Extract the [x, y] coordinate from the center of the cell holding the provided text.  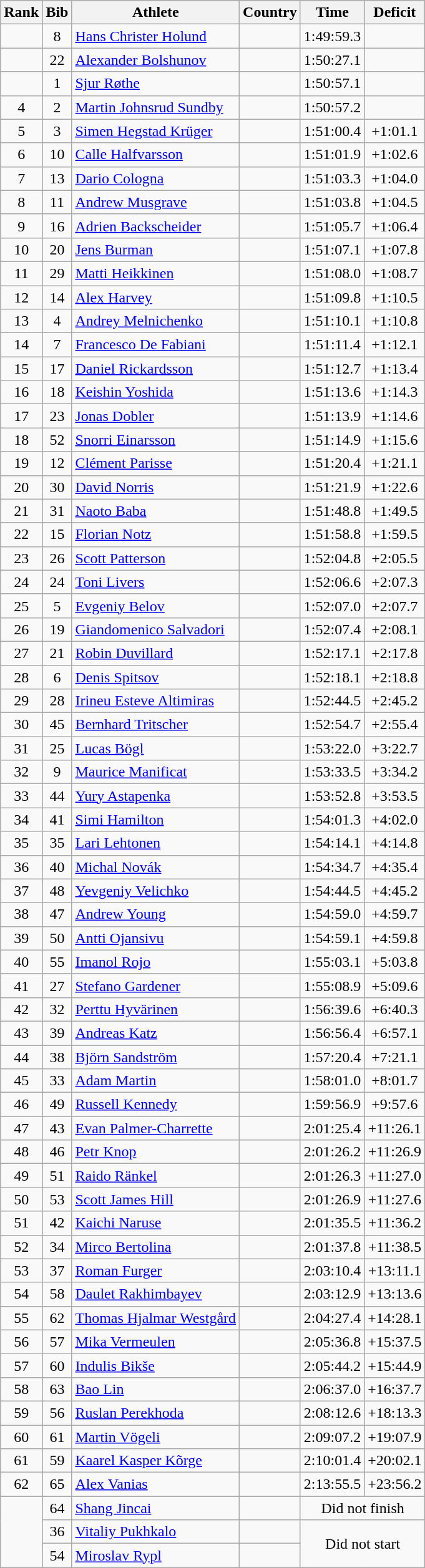
+11:27.6 [394, 1199]
+8:01.7 [394, 1081]
1:52:06.6 [332, 582]
Shang Jincai [156, 1508]
65 [57, 1484]
3 [57, 131]
+1:15.6 [394, 440]
+1:08.7 [394, 273]
1:53:22.0 [332, 748]
+2:07.3 [394, 582]
+5:03.8 [394, 962]
+4:02.0 [394, 820]
Toni Livers [156, 582]
Simen Hegstad Krüger [156, 131]
Lari Lehtonen [156, 843]
1:51:12.7 [332, 369]
+4:59.7 [394, 914]
+1:13.4 [394, 369]
2:01:37.8 [332, 1247]
Bib [57, 12]
1:54:14.1 [332, 843]
Mirco Bertolina [156, 1247]
+14:28.1 [394, 1318]
Vitaliy Pukhkalo [156, 1532]
Matti Heikkinen [156, 273]
+23:56.2 [394, 1484]
1:56:39.6 [332, 1009]
Clément Parisse [156, 463]
1:50:27.1 [332, 60]
1:51:58.8 [332, 535]
+11:27.0 [394, 1176]
Jonas Dobler [156, 416]
1:51:13.9 [332, 416]
1:53:52.8 [332, 796]
+1:49.5 [394, 511]
+1:22.6 [394, 487]
Kaarel Kasper Kõrge [156, 1461]
+1:14.3 [394, 392]
+1:07.8 [394, 249]
Michal Novák [156, 867]
1:52:07.0 [332, 606]
1:52:17.1 [332, 653]
Did not finish [363, 1508]
1:57:20.4 [332, 1057]
Daniel Rickardsson [156, 369]
Hans Christer Holund [156, 36]
Evgeniy Belov [156, 606]
+5:09.6 [394, 985]
Calle Halfvarsson [156, 155]
Sjur Røthe [156, 84]
+6:40.3 [394, 1009]
1:54:59.0 [332, 914]
+15:44.9 [394, 1365]
1:54:01.3 [332, 820]
Perttu Hyvärinen [156, 1009]
1:51:05.7 [332, 226]
Robin Duvillard [156, 653]
1:55:03.1 [332, 962]
+1:01.1 [394, 131]
+6:57.1 [394, 1033]
1:51:10.1 [332, 321]
+2:18.8 [394, 677]
2:01:25.4 [332, 1128]
Raido Ränkel [156, 1176]
2:01:26.2 [332, 1152]
+13:13.6 [394, 1294]
Ruslan Perekhoda [156, 1413]
+11:26.9 [394, 1152]
1:50:57.1 [332, 84]
+11:36.2 [394, 1223]
+2:07.7 [394, 606]
+1:59.5 [394, 535]
+18:13.3 [394, 1413]
1:51:03.8 [332, 202]
+1:04.0 [394, 178]
Stefano Gardener [156, 985]
Russell Kennedy [156, 1105]
1:58:01.0 [332, 1081]
1:52:18.1 [332, 677]
+15:37.5 [394, 1342]
2:04:27.4 [332, 1318]
Yevgeniy Velichko [156, 891]
2:13:55.5 [332, 1484]
1:55:08.9 [332, 985]
Francesco De Fabiani [156, 345]
+2:55.4 [394, 725]
Evan Palmer-Charrette [156, 1128]
Petr Knop [156, 1152]
1:52:04.8 [332, 558]
Kaichi Naruse [156, 1223]
Thomas Hjalmar Westgård [156, 1318]
+4:45.2 [394, 891]
Scott James Hill [156, 1199]
+4:59.8 [394, 938]
Naoto Baba [156, 511]
2:05:36.8 [332, 1342]
+1:06.4 [394, 226]
1:59:56.9 [332, 1105]
+11:26.1 [394, 1128]
1:52:44.5 [332, 701]
1:50:57.2 [332, 107]
+9:57.6 [394, 1105]
2 [57, 107]
2:03:10.4 [332, 1270]
1:51:11.4 [332, 345]
Deficit [394, 12]
Alex Vanias [156, 1484]
1:51:00.4 [332, 131]
Martin Vögeli [156, 1436]
2:06:37.0 [332, 1389]
+1:12.1 [394, 345]
Rank [21, 12]
1:56:56.4 [332, 1033]
1:51:08.0 [332, 273]
Mika Vermeulen [156, 1342]
Did not start [363, 1544]
1:54:59.1 [332, 938]
Giandomenico Salvadori [156, 629]
Miroslav Rypl [156, 1556]
+2:08.1 [394, 629]
+11:38.5 [394, 1247]
Roman Furger [156, 1270]
1:51:13.6 [332, 392]
David Norris [156, 487]
Time [332, 12]
Daulet Rakhimbayev [156, 1294]
Florian Notz [156, 535]
+1:10.8 [394, 321]
Scott Patterson [156, 558]
2:01:35.5 [332, 1223]
Björn Sandström [156, 1057]
2:09:07.2 [332, 1436]
Martin Johnsrud Sundby [156, 107]
Andreas Katz [156, 1033]
Alexander Bolshunov [156, 60]
+3:53.5 [394, 796]
+4:35.4 [394, 867]
+2:45.2 [394, 701]
1:51:09.8 [332, 298]
Country [270, 12]
Andrey Melnichenko [156, 321]
1:51:20.4 [332, 463]
1:54:34.7 [332, 867]
+1:10.5 [394, 298]
2:01:26.9 [332, 1199]
+16:37.7 [394, 1389]
Simi Hamilton [156, 820]
+13:11.1 [394, 1270]
+4:14.8 [394, 843]
+1:04.5 [394, 202]
63 [57, 1389]
+3:34.2 [394, 772]
1:51:14.9 [332, 440]
Andrew Young [156, 914]
64 [57, 1508]
Dario Cologna [156, 178]
+19:07.9 [394, 1436]
1:54:44.5 [332, 891]
+1:21.1 [394, 463]
Jens Burman [156, 249]
+2:05.5 [394, 558]
Lucas Bögl [156, 748]
1:51:03.3 [332, 178]
Adrien Backscheider [156, 226]
Antti Ojansivu [156, 938]
+20:02.1 [394, 1461]
Maurice Manificat [156, 772]
1:51:07.1 [332, 249]
Alex Harvey [156, 298]
1 [57, 84]
Adam Martin [156, 1081]
2:01:26.3 [332, 1176]
2:05:44.2 [332, 1365]
Snorri Einarsson [156, 440]
2:08:12.6 [332, 1413]
Denis Spitsov [156, 677]
1:51:21.9 [332, 487]
1:52:54.7 [332, 725]
1:52:07.4 [332, 629]
Bao Lin [156, 1389]
1:49:59.3 [332, 36]
+7:21.1 [394, 1057]
+1:02.6 [394, 155]
Keishin Yoshida [156, 392]
1:51:48.8 [332, 511]
+2:17.8 [394, 653]
2:10:01.4 [332, 1461]
+1:14.6 [394, 416]
1:53:33.5 [332, 772]
2:03:12.9 [332, 1294]
Irineu Esteve Altimiras [156, 701]
Imanol Rojo [156, 962]
+3:22.7 [394, 748]
Andrew Musgrave [156, 202]
Indulis Bikše [156, 1365]
Bernhard Tritscher [156, 725]
1:51:01.9 [332, 155]
Yury Astapenka [156, 796]
Athlete [156, 12]
